Locate the cell with the specified text and output its (x, y) center coordinate. 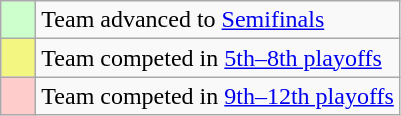
Team competed in 9th–12th playoffs (218, 96)
Team competed in 5th–8th playoffs (218, 58)
Team advanced to Semifinals (218, 20)
